Search for the cell housing the specified text and yield its [x, y] center coordinate. 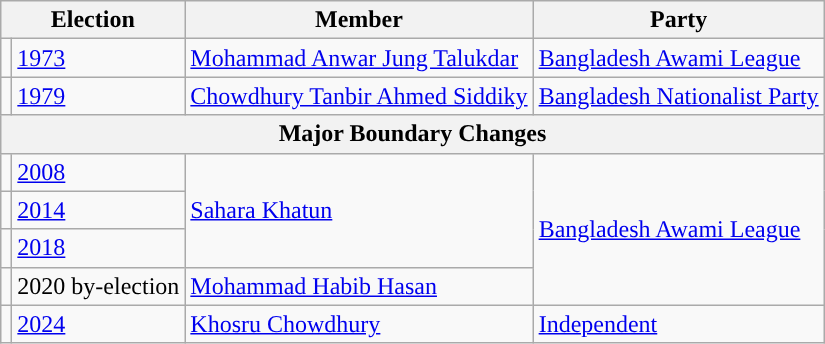
Chowdhury Tanbir Ahmed Siddiky [359, 96]
Sahara Khatun [359, 210]
Mohammad Anwar Jung Talukdar [359, 58]
2018 [98, 248]
Independent [678, 324]
2014 [98, 210]
Party [678, 20]
Bangladesh Nationalist Party [678, 96]
Major Boundary Changes [412, 134]
1973 [98, 58]
2020 by-election [98, 286]
Election [93, 20]
2024 [98, 324]
1979 [98, 96]
Mohammad Habib Hasan [359, 286]
Khosru Chowdhury [359, 324]
2008 [98, 172]
Member [359, 20]
